Find where the given text appears and provide that cell's center as [x, y] coordinate. 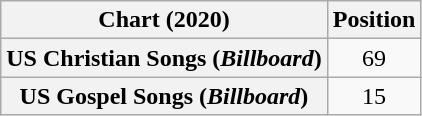
US Christian Songs (Billboard) [164, 58]
69 [374, 58]
US Gospel Songs (Billboard) [164, 96]
Position [374, 20]
Chart (2020) [164, 20]
15 [374, 96]
